Identify which cell holds the provided text, then report its [X, Y] central coordinate. 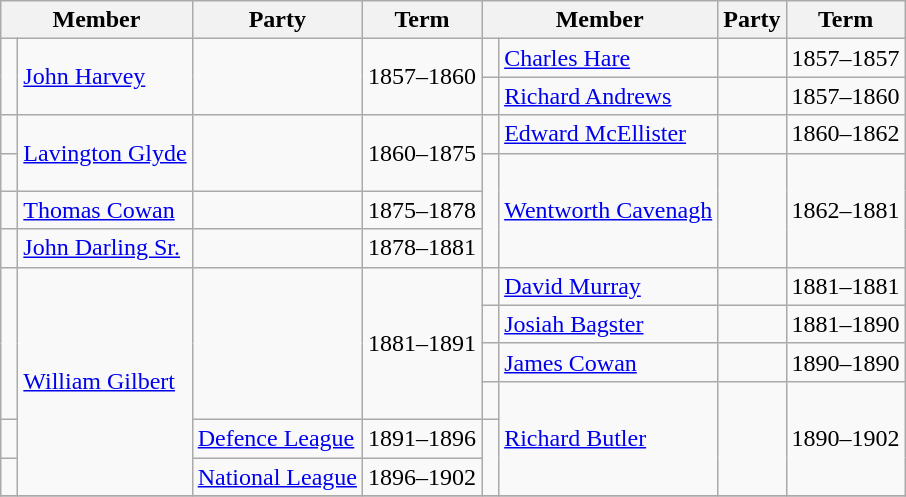
James Cowan [608, 362]
1878–1881 [422, 248]
Richard Butler [608, 438]
1890–1890 [846, 362]
Charles Hare [608, 58]
William Gilbert [105, 381]
Edward McEllister [608, 134]
1860–1875 [422, 153]
National League [277, 477]
David Murray [608, 286]
Defence League [277, 438]
1896–1902 [422, 477]
1862–1881 [846, 210]
1881–1890 [846, 324]
1881–1881 [846, 286]
1890–1902 [846, 438]
Lavington Glyde [105, 153]
1860–1862 [846, 134]
John Darling Sr. [105, 248]
Wentworth Cavenagh [608, 210]
1857–1857 [846, 58]
John Harvey [105, 77]
1881–1891 [422, 343]
1875–1878 [422, 210]
Richard Andrews [608, 96]
Josiah Bagster [608, 324]
Thomas Cowan [105, 210]
1891–1896 [422, 438]
